Search for the cell housing the specified text and yield its [x, y] center coordinate. 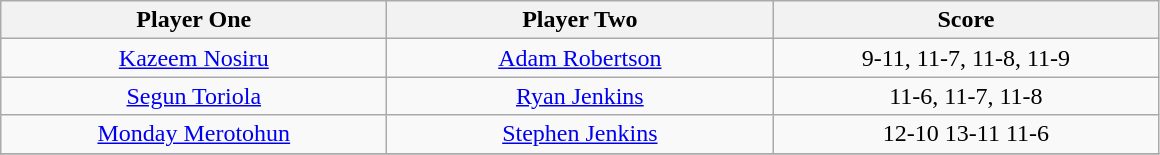
Monday Merotohun [194, 134]
Score [966, 20]
Stephen Jenkins [580, 134]
Ryan Jenkins [580, 96]
Player Two [580, 20]
Kazeem Nosiru [194, 58]
9-11, 11-7, 11-8, 11-9 [966, 58]
Segun Toriola [194, 96]
Adam Robertson [580, 58]
11-6, 11-7, 11-8 [966, 96]
Player One [194, 20]
12-10 13-11 11-6 [966, 134]
